Find where the given text appears and provide that cell's center as [x, y] coordinate. 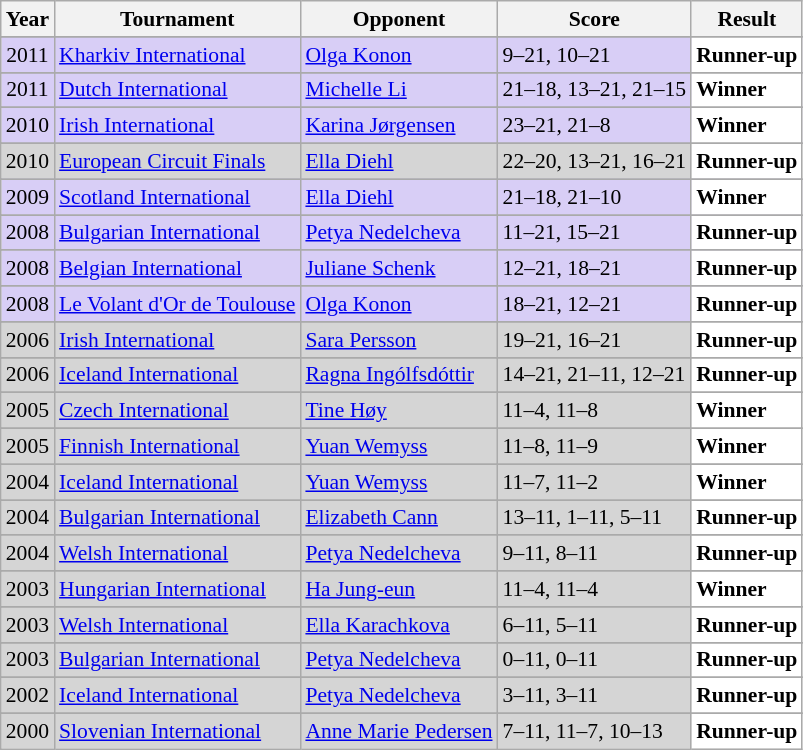
11–4, 11–4 [595, 589]
11–4, 11–8 [595, 411]
21–18, 13–21, 21–15 [595, 90]
Anne Marie Pedersen [398, 732]
7–11, 11–7, 10–13 [595, 732]
Michelle Li [398, 90]
Sara Persson [398, 340]
Finnish International [177, 447]
Result [746, 19]
Scotland International [177, 197]
Czech International [177, 411]
Dutch International [177, 90]
2009 [28, 197]
Hungarian International [177, 589]
Elizabeth Cann [398, 518]
Opponent [398, 19]
Slovenian International [177, 732]
11–7, 11–2 [595, 482]
13–11, 1–11, 5–11 [595, 518]
Ragna Ingólfsdóttir [398, 375]
11–8, 11–9 [595, 447]
21–18, 21–10 [595, 197]
22–20, 13–21, 16–21 [595, 162]
Tournament [177, 19]
European Circuit Finals [177, 162]
14–21, 21–11, 12–21 [595, 375]
23–21, 21–8 [595, 126]
Juliane Schenk [398, 269]
18–21, 12–21 [595, 304]
11–21, 15–21 [595, 233]
Year [28, 19]
9–11, 8–11 [595, 554]
Ella Karachkova [398, 625]
Ha Jung-eun [398, 589]
Belgian International [177, 269]
3–11, 3–11 [595, 696]
Karina Jørgensen [398, 126]
2002 [28, 696]
Tine Høy [398, 411]
12–21, 18–21 [595, 269]
0–11, 0–11 [595, 660]
19–21, 16–21 [595, 340]
6–11, 5–11 [595, 625]
2000 [28, 732]
Le Volant d'Or de Toulouse [177, 304]
Score [595, 19]
Kharkiv International [177, 55]
9–21, 10–21 [595, 55]
